Detect which cell encompasses the target text, then output its (x, y) center coordinate. 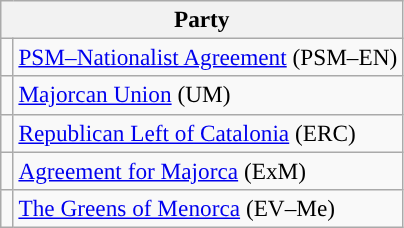
Agreement for Majorca (ExM) (208, 170)
Party (202, 19)
PSM–Nationalist Agreement (PSM–EN) (208, 57)
Majorcan Union (UM) (208, 95)
Republican Left of Catalonia (ERC) (208, 133)
The Greens of Menorca (EV–Me) (208, 208)
